For the text-containing cell, return its midpoint in [X, Y] coordinate format. 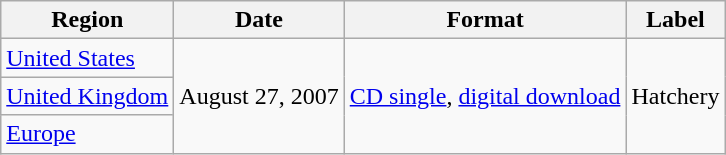
Hatchery [676, 96]
CD single, digital download [485, 96]
Date [259, 20]
United States [88, 58]
Label [676, 20]
August 27, 2007 [259, 96]
Format [485, 20]
Europe [88, 134]
Region [88, 20]
United Kingdom [88, 96]
